Identify which cell holds the provided text, then report its [x, y] central coordinate. 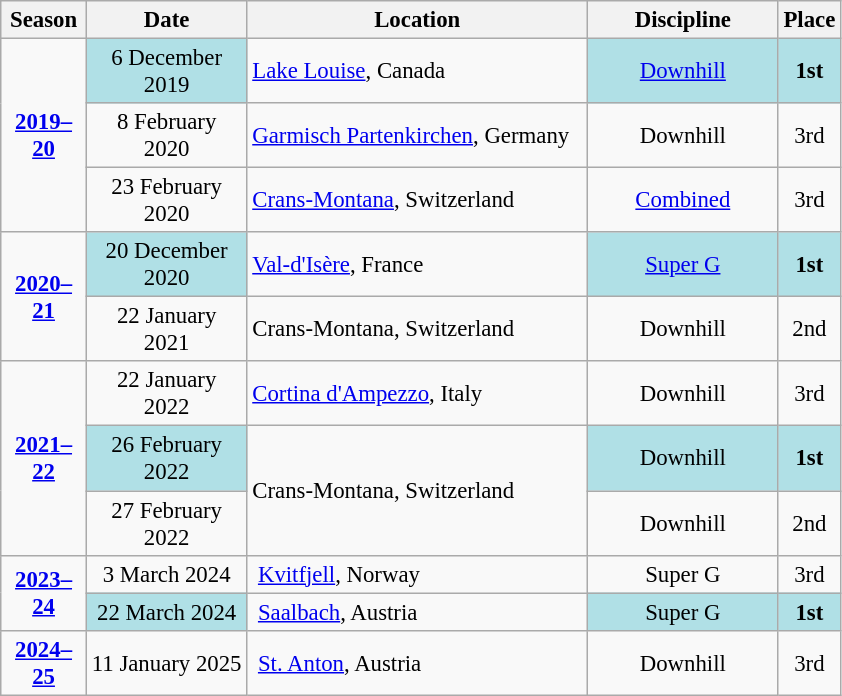
26 February 2022 [166, 458]
Garmisch Partenkirchen, Germany [418, 136]
20 December 2020 [166, 264]
3 March 2024 [166, 574]
Val-d'Isère, France [418, 264]
23 February 2020 [166, 200]
22 March 2024 [166, 612]
Date [166, 20]
Discipline [684, 20]
St. Anton, Austria [418, 662]
Place [809, 20]
11 January 2025 [166, 662]
2024–25 [44, 662]
Cortina d'Ampezzo, Italy [418, 394]
Combined [684, 200]
2020–21 [44, 296]
27 February 2022 [166, 524]
6 December 2019 [166, 72]
Lake Louise, Canada [418, 72]
2021–22 [44, 459]
22 January 2022 [166, 394]
Saalbach, Austria [418, 612]
8 February 2020 [166, 136]
Location [418, 20]
2019–20 [44, 136]
Kvitfjell, Norway [418, 574]
22 January 2021 [166, 330]
Season [44, 20]
2023–24 [44, 592]
